Pinpoint the cell where the given text exists, returning its [x, y] midpoint coordinate. 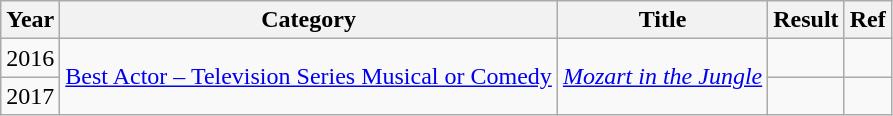
Category [309, 20]
Year [30, 20]
Ref [868, 20]
Result [806, 20]
2017 [30, 96]
Best Actor – Television Series Musical or Comedy [309, 77]
Mozart in the Jungle [662, 77]
2016 [30, 58]
Title [662, 20]
